Identify which cell holds the provided text, then report its [x, y] central coordinate. 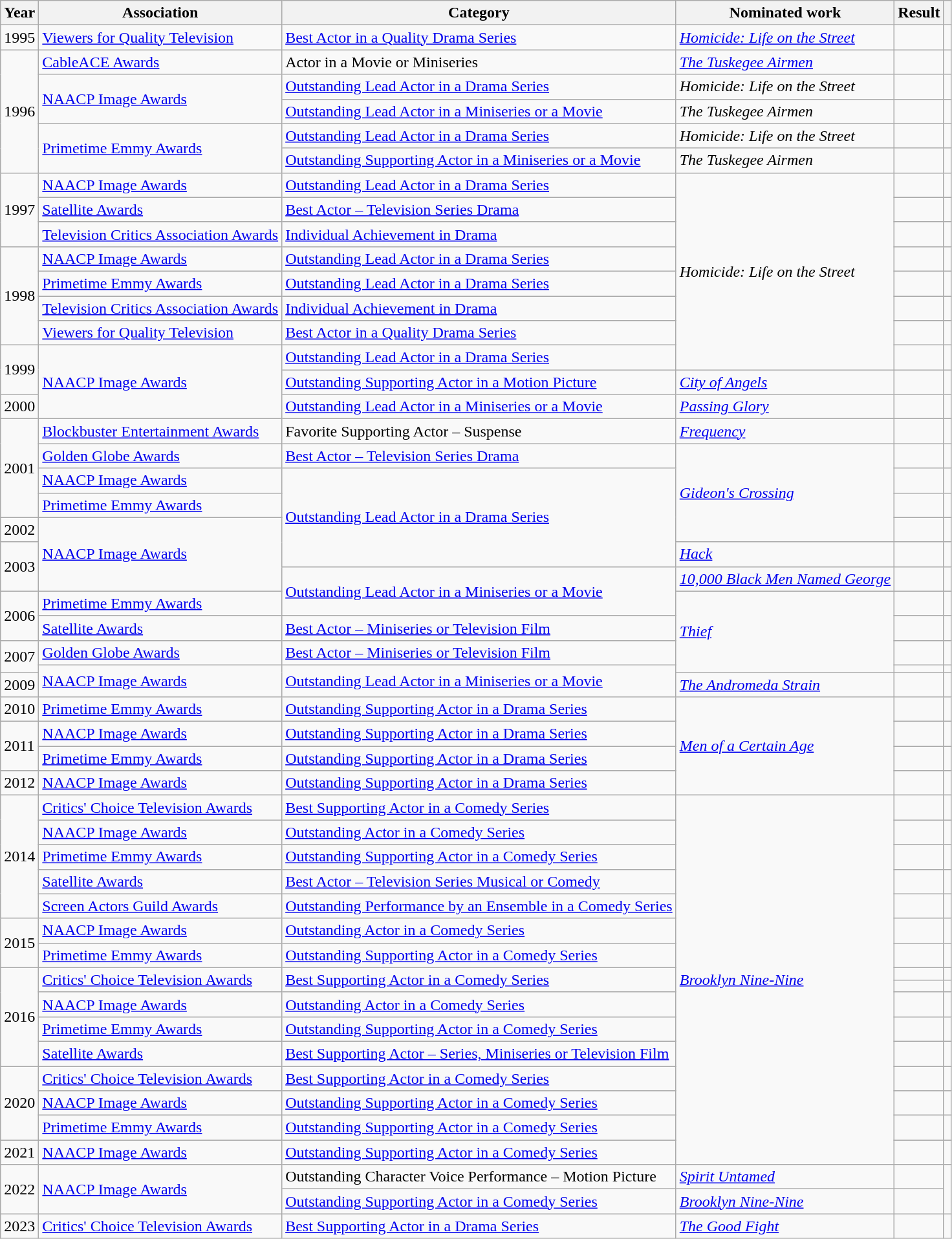
2021 [19, 1152]
Hack [785, 554]
2007 [19, 656]
Nominated work [785, 13]
2001 [19, 468]
1998 [19, 296]
2016 [19, 1017]
Year [19, 13]
10,000 Black Men Named George [785, 579]
1997 [19, 210]
Gideon's Crossing [785, 493]
Association [160, 13]
Best Supporting Actor in a Drama Series [479, 1226]
1995 [19, 38]
2022 [19, 1189]
The Andromeda Strain [785, 685]
Spirit Untamed [785, 1177]
Frequency [785, 431]
Outstanding Performance by an Ensemble in a Comedy Series [479, 906]
2010 [19, 709]
Outstanding Supporting Actor in a Miniseries or a Movie [479, 160]
2011 [19, 746]
Actor in a Movie or Miniseries [479, 62]
Passing Glory [785, 407]
City of Angels [785, 382]
Best Supporting Actor – Series, Miniseries or Television Film [479, 1053]
2023 [19, 1226]
The Good Fight [785, 1226]
2014 [19, 857]
2015 [19, 943]
Thief [785, 631]
Outstanding Character Voice Performance – Motion Picture [479, 1177]
2006 [19, 616]
Outstanding Supporting Actor in a Motion Picture [479, 382]
Blockbuster Entertainment Awards [160, 431]
Best Actor – Television Series Musical or Comedy [479, 881]
2012 [19, 783]
Screen Actors Guild Awards [160, 906]
1999 [19, 370]
Men of a Certain Age [785, 746]
Category [479, 13]
Favorite Supporting Actor – Suspense [479, 431]
2020 [19, 1103]
2000 [19, 407]
2002 [19, 530]
1996 [19, 111]
2003 [19, 566]
CableACE Awards [160, 62]
2009 [19, 685]
Result [919, 13]
